Provide the (X, Y) coordinate of the cell's center where the given text is located.  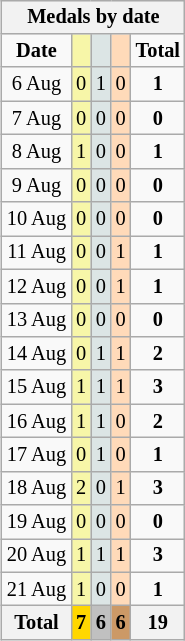
13 Aug (36, 320)
8 Aug (36, 152)
19 (158, 623)
17 Aug (36, 455)
14 Aug (36, 354)
12 Aug (36, 286)
11 Aug (36, 253)
16 Aug (36, 421)
Date (36, 51)
15 Aug (36, 387)
9 Aug (36, 185)
6 Aug (36, 84)
20 Aug (36, 556)
Medals by date (94, 17)
7 Aug (36, 118)
21 Aug (36, 589)
19 Aug (36, 522)
7 (81, 623)
18 Aug (36, 488)
10 Aug (36, 219)
